From the cell containing the given text, extract its center point as [x, y] coordinate. 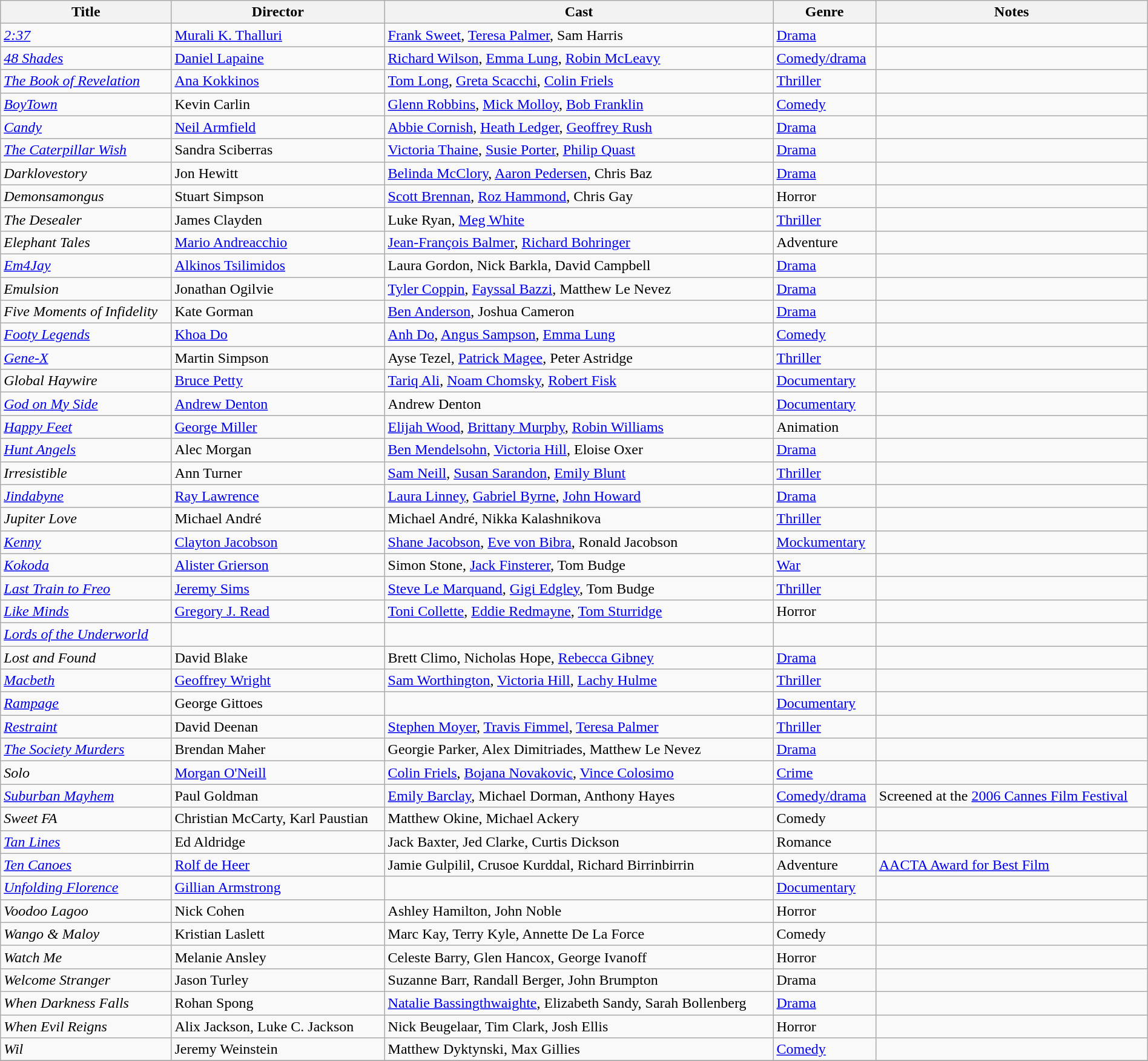
Ashley Hamilton, John Noble [579, 911]
Happy Feet [86, 427]
Alec Morgan [278, 450]
Emily Barclay, Michael Dorman, Anthony Hayes [579, 796]
48 Shades [86, 58]
Voodoo Lagoo [86, 911]
The Caterpillar Wish [86, 150]
Kristian Laslett [278, 934]
Notes [1011, 12]
Screened at the 2006 Cannes Film Festival [1011, 796]
Darklovestory [86, 173]
Khoa Do [278, 335]
War [825, 565]
Jeremy Sims [278, 588]
The Society Murders [86, 750]
Steve Le Marquand, Gigi Edgley, Tom Budge [579, 588]
Ten Canoes [86, 865]
Ray Lawrence [278, 496]
Ben Mendelsohn, Victoria Hill, Eloise Oxer [579, 450]
Scott Brennan, Roz Hammond, Chris Gay [579, 196]
Michael André [278, 519]
Murali K. Thalluri [278, 35]
Unfolding Florence [86, 888]
Glenn Robbins, Mick Molloy, Bob Franklin [579, 104]
Ana Kokkinos [278, 81]
Last Train to Freo [86, 588]
Irresistible [86, 473]
Five Moments of Infidelity [86, 312]
Clayton Jacobson [278, 542]
Jamie Gulpilil, Crusoe Kurddal, Richard Birrinbirrin [579, 865]
Title [86, 12]
Elijah Wood, Brittany Murphy, Robin Williams [579, 427]
Frank Sweet, Teresa Palmer, Sam Harris [579, 35]
Suzanne Barr, Randall Berger, John Brumpton [579, 980]
Jon Hewitt [278, 173]
Mario Andreacchio [278, 242]
Footy Legends [86, 335]
Jack Baxter, Jed Clarke, Curtis Dickson [579, 842]
Candy [86, 127]
Director [278, 12]
Gillian Armstrong [278, 888]
Brett Climo, Nicholas Hope, Rebecca Gibney [579, 657]
Em4Jay [86, 265]
David Blake [278, 657]
Paul Goldman [278, 796]
Melanie Ansley [278, 957]
Nick Beugelaar, Tim Clark, Josh Ellis [579, 1026]
Animation [825, 427]
Kate Gorman [278, 312]
Stuart Simpson [278, 196]
Alkinos Tsilimidos [278, 265]
Alix Jackson, Luke C. Jackson [278, 1026]
Romance [825, 842]
Neil Armfield [278, 127]
Daniel Lapaine [278, 58]
Jupiter Love [86, 519]
Gregory J. Read [278, 611]
Sweet FA [86, 819]
David Deenan [278, 727]
Matthew Okine, Michael Ackery [579, 819]
Shane Jacobson, Eve von Bibra, Ronald Jacobson [579, 542]
Alister Grierson [278, 565]
Jeremy Weinstein [278, 1049]
Ayse Tezel, Patrick Magee, Peter Astridge [579, 358]
Victoria Thaine, Susie Porter, Philip Quast [579, 150]
God on My Side [86, 404]
Celeste Barry, Glen Hancox, George Ivanoff [579, 957]
Macbeth [86, 681]
Christian McCarty, Karl Paustian [278, 819]
Tan Lines [86, 842]
George Miller [278, 427]
Stephen Moyer, Travis Fimmel, Teresa Palmer [579, 727]
Bruce Petty [278, 381]
Gene-X [86, 358]
Tom Long, Greta Scacchi, Colin Friels [579, 81]
George Gittoes [278, 704]
Luke Ryan, Meg White [579, 219]
Cast [579, 12]
Genre [825, 12]
Rampage [86, 704]
Simon Stone, Jack Finsterer, Tom Budge [579, 565]
Michael André, Nikka Kalashnikova [579, 519]
The Book of Revelation [86, 81]
Abbie Cornish, Heath Ledger, Geoffrey Rush [579, 127]
James Clayden [278, 219]
When Evil Reigns [86, 1026]
Watch Me [86, 957]
When Darkness Falls [86, 1003]
Restraint [86, 727]
Jonathan Ogilvie [278, 289]
Like Minds [86, 611]
Sam Neill, Susan Sarandon, Emily Blunt [579, 473]
Laura Linney, Gabriel Byrne, John Howard [579, 496]
Jean-François Balmer, Richard Bohringer [579, 242]
Solo [86, 773]
Laura Gordon, Nick Barkla, David Campbell [579, 265]
BoyTown [86, 104]
Toni Collette, Eddie Redmayne, Tom Sturridge [579, 611]
Rolf de Heer [278, 865]
The Desealer [86, 219]
Sam Worthington, Victoria Hill, Lachy Hulme [579, 681]
Marc Kay, Terry Kyle, Annette De La Force [579, 934]
Ed Aldridge [278, 842]
Tariq Ali, Noam Chomsky, Robert Fisk [579, 381]
Belinda McClory, Aaron Pedersen, Chris Baz [579, 173]
Ann Turner [278, 473]
Global Haywire [86, 381]
Kevin Carlin [278, 104]
Martin Simpson [278, 358]
Tyler Coppin, Fayssal Bazzi, Matthew Le Nevez [579, 289]
Wango & Maloy [86, 934]
Jindabyne [86, 496]
Rohan Spong [278, 1003]
Suburban Mayhem [86, 796]
Anh Do, Angus Sampson, Emma Lung [579, 335]
Kenny [86, 542]
Brendan Maher [278, 750]
Crime [825, 773]
Welcome Stranger [86, 980]
Jason Turley [278, 980]
Sandra Sciberras [278, 150]
Elephant Tales [86, 242]
Matthew Dyktynski, Max Gillies [579, 1049]
Natalie Bassingthwaighte, Elizabeth Sandy, Sarah Bollenberg [579, 1003]
Morgan O'Neill [278, 773]
Demonsamongus [86, 196]
Nick Cohen [278, 911]
2:37 [86, 35]
Ben Anderson, Joshua Cameron [579, 312]
Lost and Found [86, 657]
Wil [86, 1049]
Lords of the Underworld [86, 634]
Georgie Parker, Alex Dimitriades, Matthew Le Nevez [579, 750]
Geoffrey Wright [278, 681]
Mockumentary [825, 542]
Kokoda [86, 565]
Richard Wilson, Emma Lung, Robin McLeavy [579, 58]
AACTA Award for Best Film [1011, 865]
Colin Friels, Bojana Novakovic, Vince Colosimo [579, 773]
Emulsion [86, 289]
Hunt Angels [86, 450]
